Return the [X, Y] coordinate for the center point of the cell that contains the specified text.  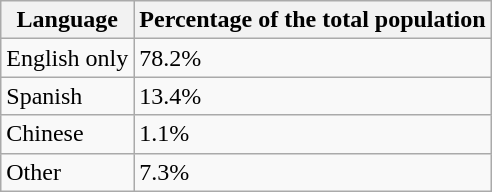
1.1% [312, 134]
Chinese [68, 134]
Other [68, 172]
English only [68, 58]
78.2% [312, 58]
Percentage of the total population [312, 20]
13.4% [312, 96]
7.3% [312, 172]
Spanish [68, 96]
Language [68, 20]
